Pinpoint the cell where the given text exists, returning its (X, Y) midpoint coordinate. 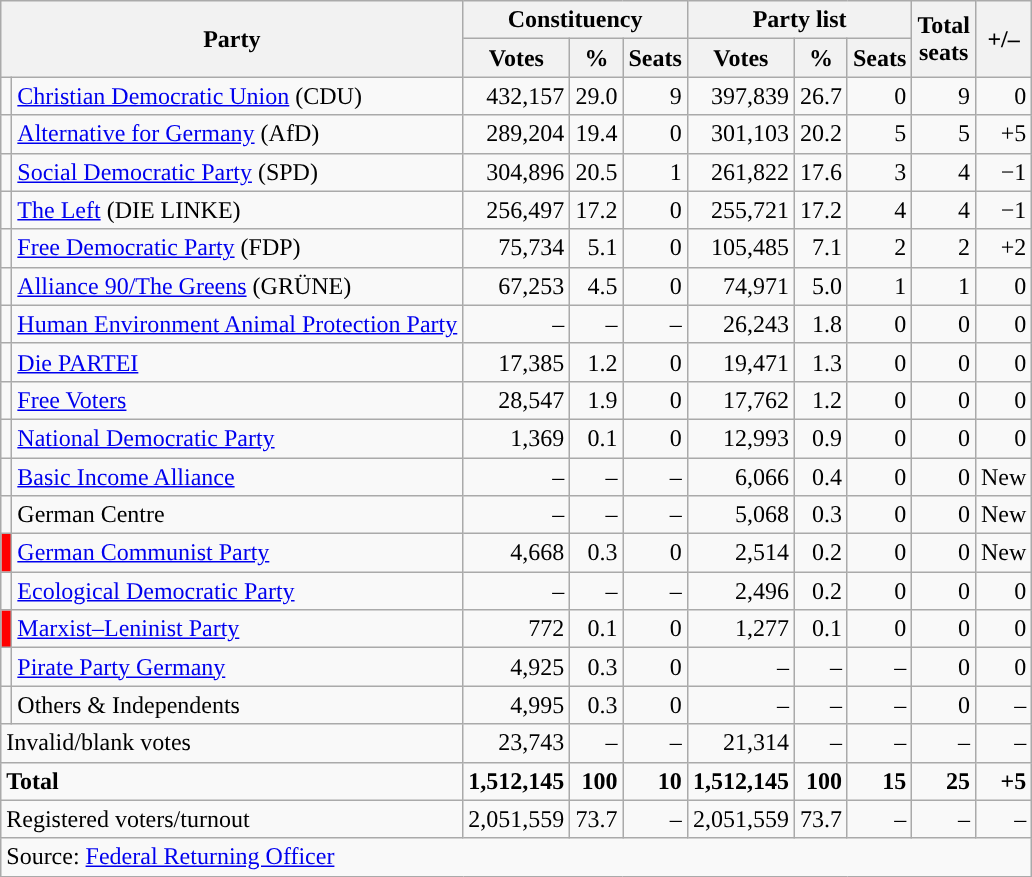
20.5 (596, 172)
19,471 (740, 362)
772 (516, 629)
1.3 (820, 362)
23,743 (516, 743)
5.0 (820, 286)
67,253 (516, 286)
17,762 (740, 400)
Die PARTEI (238, 362)
Totalseats (944, 39)
397,839 (740, 96)
1,277 (740, 629)
17,385 (516, 362)
Ecological Democratic Party (238, 591)
10 (655, 781)
21,314 (740, 743)
Basic Income Alliance (238, 477)
20.2 (820, 134)
255,721 (740, 210)
Party list (800, 20)
Free Democratic Party (FDP) (238, 248)
Christian Democratic Union (CDU) (238, 96)
4,925 (516, 667)
0.4 (820, 477)
7.1 (820, 248)
Invalid/blank votes (232, 743)
5.1 (596, 248)
Social Democratic Party (SPD) (238, 172)
289,204 (516, 134)
256,497 (516, 210)
1.9 (596, 400)
4,995 (516, 705)
Constituency (576, 20)
1.8 (820, 324)
4,668 (516, 553)
+/– (1003, 39)
75,734 (516, 248)
28,547 (516, 400)
2,496 (740, 591)
Alternative for Germany (AfD) (238, 134)
Marxist–Leninist Party (238, 629)
105,485 (740, 248)
+2 (1003, 248)
Source: Federal Returning Officer (516, 857)
432,157 (516, 96)
25 (944, 781)
12,993 (740, 438)
Alliance 90/The Greens (GRÜNE) (238, 286)
Others & Independents (238, 705)
Pirate Party Germany (238, 667)
National Democratic Party (238, 438)
17.6 (820, 172)
Total (232, 781)
29.0 (596, 96)
4.5 (596, 286)
0.9 (820, 438)
26,243 (740, 324)
3 (879, 172)
German Communist Party (238, 553)
26.7 (820, 96)
15 (879, 781)
261,822 (740, 172)
The Left (DIE LINKE) (238, 210)
19.4 (596, 134)
Registered voters/turnout (232, 819)
1,369 (516, 438)
5,068 (740, 515)
Human Environment Animal Protection Party (238, 324)
74,971 (740, 286)
301,103 (740, 134)
Free Voters (238, 400)
German Centre (238, 515)
6,066 (740, 477)
304,896 (516, 172)
2,514 (740, 553)
Party (232, 39)
